Find where the given text appears and provide that cell's center as [X, Y] coordinate. 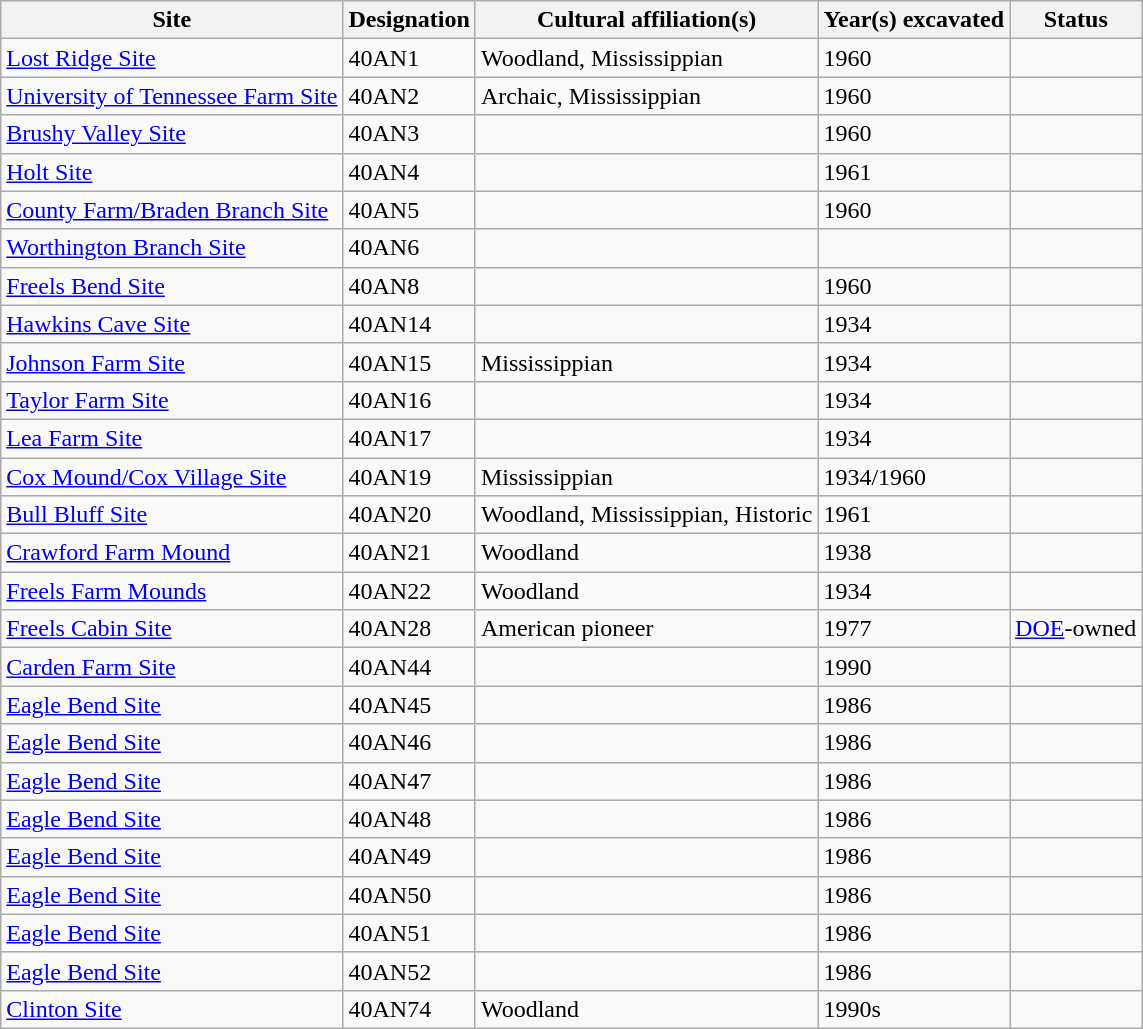
Lost Ridge Site [172, 58]
40AN21 [409, 553]
Site [172, 20]
Cox Mound/Cox Village Site [172, 477]
1938 [914, 553]
40AN5 [409, 210]
Freels Farm Mounds [172, 591]
University of Tennessee Farm Site [172, 96]
Year(s) excavated [914, 20]
1990s [914, 1009]
Bull Bluff Site [172, 515]
Cultural affiliation(s) [646, 20]
40AN50 [409, 895]
40AN52 [409, 971]
Hawkins Cave Site [172, 324]
Lea Farm Site [172, 438]
Brushy Valley Site [172, 134]
40AN45 [409, 705]
40AN17 [409, 438]
40AN51 [409, 933]
Woodland, Mississippian [646, 58]
American pioneer [646, 629]
40AN1 [409, 58]
40AN46 [409, 743]
40AN28 [409, 629]
40AN14 [409, 324]
Freels Cabin Site [172, 629]
Worthington Branch Site [172, 248]
Woodland, Mississippian, Historic [646, 515]
40AN8 [409, 286]
Archaic, Mississippian [646, 96]
DOE-owned [1076, 629]
40AN47 [409, 781]
40AN48 [409, 819]
40AN16 [409, 400]
40AN20 [409, 515]
Carden Farm Site [172, 667]
1934/1960 [914, 477]
40AN74 [409, 1009]
40AN49 [409, 857]
Clinton Site [172, 1009]
Taylor Farm Site [172, 400]
40AN3 [409, 134]
Designation [409, 20]
40AN19 [409, 477]
Status [1076, 20]
40AN15 [409, 362]
Crawford Farm Mound [172, 553]
County Farm/Braden Branch Site [172, 210]
40AN6 [409, 248]
1990 [914, 667]
Freels Bend Site [172, 286]
Holt Site [172, 172]
40AN44 [409, 667]
40AN4 [409, 172]
Johnson Farm Site [172, 362]
40AN2 [409, 96]
1977 [914, 629]
40AN22 [409, 591]
